Provide the (X, Y) coordinate of the cell's center where the given text is located.  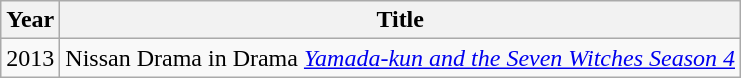
Nissan Drama in Drama Yamada-kun and the Seven Witches Season 4 (400, 58)
Title (400, 20)
2013 (30, 58)
Year (30, 20)
